Identify which cell holds the provided text, then report its [X, Y] central coordinate. 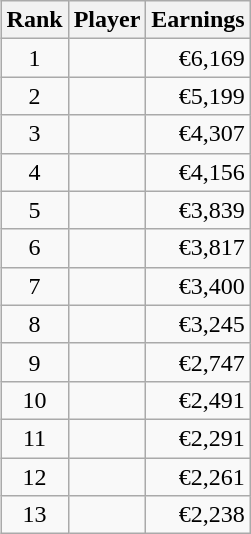
€3,839 [198, 210]
9 [34, 362]
€6,169 [198, 58]
7 [34, 286]
13 [34, 515]
€2,747 [198, 362]
€5,199 [198, 96]
Player [107, 20]
€2,261 [198, 477]
2 [34, 96]
12 [34, 477]
1 [34, 58]
€4,307 [198, 134]
€3,400 [198, 286]
€4,156 [198, 172]
€2,491 [198, 400]
Rank [34, 20]
5 [34, 210]
Earnings [198, 20]
6 [34, 248]
€2,238 [198, 515]
€3,817 [198, 248]
11 [34, 438]
10 [34, 400]
€3,245 [198, 324]
4 [34, 172]
€2,291 [198, 438]
3 [34, 134]
8 [34, 324]
